Determine the [x, y] coordinate at the center of the cell enclosing the given text.  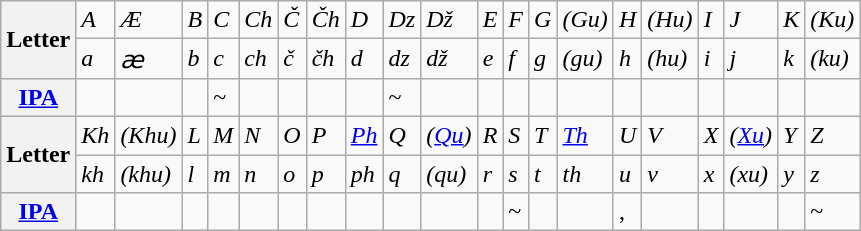
Q [402, 135]
j [751, 59]
k [792, 59]
(ku) [832, 59]
i [711, 59]
Kh [96, 135]
a [96, 59]
f [516, 59]
c [224, 59]
n [258, 173]
(Xu) [751, 135]
čh [326, 59]
v [670, 173]
X [711, 135]
Y [792, 135]
(Gu) [585, 20]
T [543, 135]
U [627, 135]
(gu) [585, 59]
(xu) [751, 173]
B [195, 20]
ӕ [148, 59]
Dz [402, 20]
g [543, 59]
E [490, 20]
O [292, 135]
S [516, 135]
M [224, 135]
t [543, 173]
H [627, 20]
C [224, 20]
Č [292, 20]
dž [449, 59]
p [326, 173]
K [792, 20]
l [195, 173]
J [751, 20]
F [516, 20]
o [292, 173]
P [326, 135]
Z [832, 135]
(Qu) [449, 135]
(khu) [148, 173]
Čh [326, 20]
ph [364, 173]
I [711, 20]
Ch [258, 20]
Dž [449, 20]
d [364, 59]
h [627, 59]
(Hu) [670, 20]
D [364, 20]
G [543, 20]
L [195, 135]
y [792, 173]
R [490, 135]
dz [402, 59]
Th [585, 135]
(hu) [670, 59]
e [490, 59]
(Ku) [832, 20]
s [516, 173]
r [490, 173]
kh [96, 173]
q [402, 173]
A [96, 20]
x [711, 173]
m [224, 173]
č [292, 59]
u [627, 173]
b [195, 59]
z [832, 173]
(qu) [449, 173]
th [585, 173]
N [258, 135]
ch [258, 59]
(Khu) [148, 135]
Æ [148, 20]
Ph [364, 135]
V [670, 135]
, [627, 212]
